Output the (X, Y) coordinate of the center of the cell containing the given text.  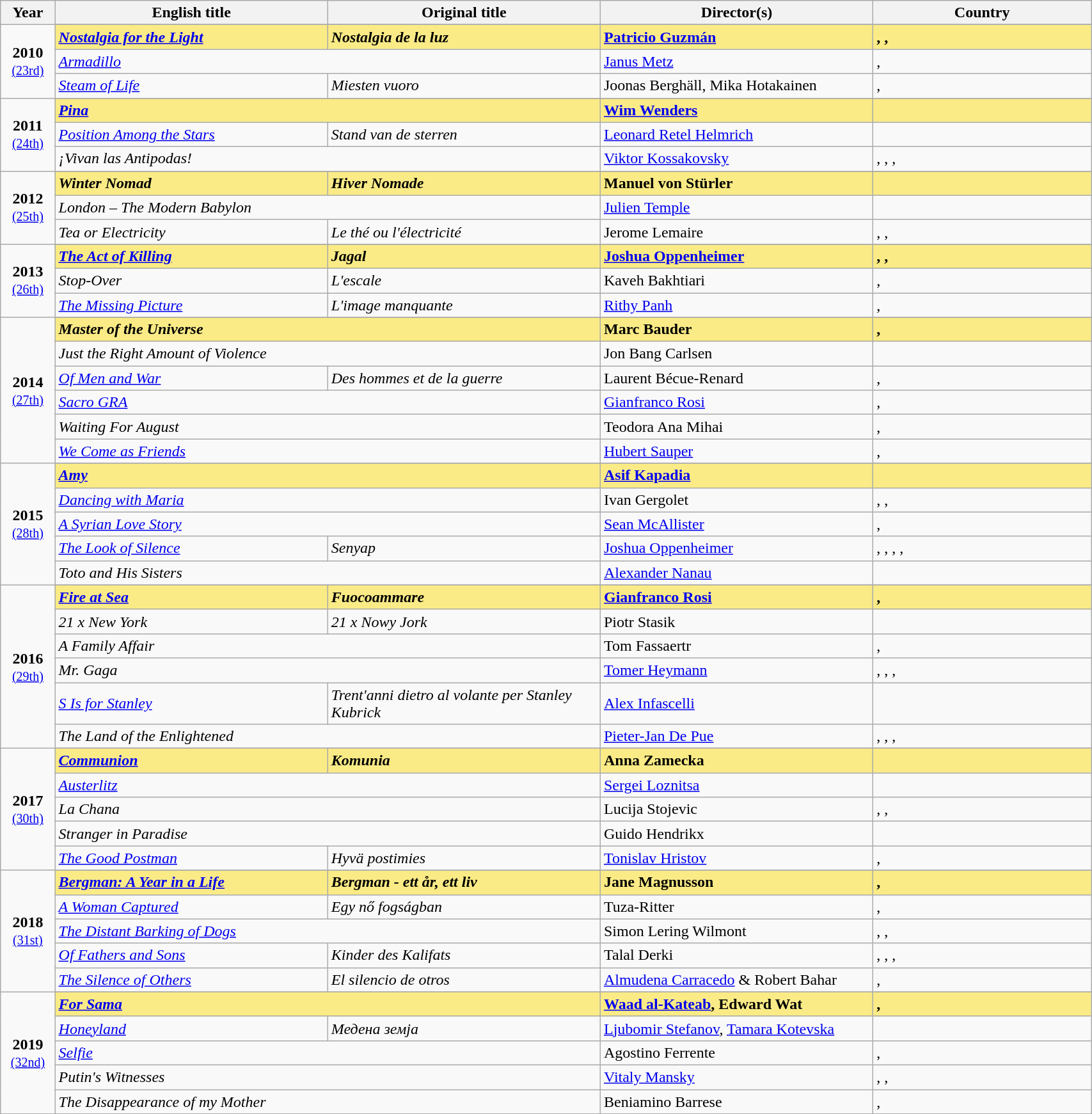
S Is for Stanley (191, 703)
Медена земја (464, 1028)
Vitaly Mansky (736, 1077)
2010(23rd) (28, 61)
Beniamino Barrese (736, 1101)
Dancing with Maria (328, 500)
Original title (464, 13)
Of Fathers and Sons (191, 955)
Fuocoammare (464, 597)
Communion (191, 761)
The Missing Picture (191, 305)
Mr. Gaga (328, 670)
Of Men and War (191, 378)
Almudena Carracedo & Robert Bahar (736, 980)
2014(27th) (28, 390)
Nostalgia de la luz (464, 37)
London – The Modern Babylon (328, 207)
Tuza-Ritter (736, 907)
2019(32nd) (28, 1053)
Selfie (328, 1053)
The Good Postman (191, 858)
Nostalgia for the Light (191, 37)
Manuel von Stürler (736, 183)
Kinder des Kalifats (464, 955)
Pina (328, 110)
Komunia (464, 761)
Rithy Panh (736, 305)
2017(30th) (28, 809)
Wim Wenders (736, 110)
2013(26th) (28, 280)
Trent'anni dietro al volante per Stanley Kubrick (464, 703)
Guido Hendrikx (736, 834)
Senyap (464, 548)
El silencio de otros (464, 980)
Julien Temple (736, 207)
Waiting For August (328, 427)
2018(31st) (28, 931)
Ivan Gergolet (736, 500)
English title (191, 13)
Anna Zamecka (736, 761)
2016(29th) (28, 667)
The Disappearance of my Mother (328, 1101)
The Distant Barking of Dogs (328, 931)
Piotr Stasik (736, 621)
2015(28th) (28, 524)
Putin's Witnesses (328, 1077)
Sacro GRA (328, 402)
Stop-Over (191, 280)
Position Among the Stars (191, 134)
For Sama (328, 1004)
¡Vivan las Antipodas! (328, 159)
2012(25th) (28, 207)
The Land of the Enlightened (328, 736)
Teodora Ana Mihai (736, 427)
Steam of Life (191, 86)
Country (983, 13)
Bergman - ett år, ett liv (464, 882)
Le thé ou l'électricité (464, 232)
The Act of Killing (191, 256)
21 x New York (191, 621)
A Woman Captured (191, 907)
Alexander Nanau (736, 573)
Year (28, 13)
Patricio Guzmán (736, 37)
Simon Lering Wilmont (736, 931)
We Come as Friends (328, 451)
Fire at Sea (191, 597)
Stand van de sterren (464, 134)
Just the Right Amount of Violence (328, 354)
Asif Kapadia (736, 475)
Honeyland (191, 1028)
Tea or Electricity (191, 232)
Kaveh Bakhtiari (736, 280)
Sean McAllister (736, 524)
A Family Affair (328, 646)
Hyvä postimies (464, 858)
Marc Bauder (736, 330)
Director(s) (736, 13)
Pieter-Jan De Pue (736, 736)
Agostino Ferrente (736, 1053)
Jon Bang Carlsen (736, 354)
La Chana (328, 809)
2011(24th) (28, 134)
Jane Magnusson (736, 882)
Hubert Sauper (736, 451)
A Syrian Love Story (328, 524)
21 x Nowy Jork (464, 621)
Ljubomir Stefanov, Tamara Kotevska (736, 1028)
Waad al-Kateab, Edward Wat (736, 1004)
Armadillo (328, 61)
Alex Infascelli (736, 703)
Laurent Bécue-Renard (736, 378)
The Look of Silence (191, 548)
Jerome Lemaire (736, 232)
Des hommes et de la guerre (464, 378)
The Silence of Others (191, 980)
Viktor Kossakovsky (736, 159)
Joonas Berghäll, Mika Hotakainen (736, 86)
Lucija Stojevic (736, 809)
Bergman: A Year in a Life (191, 882)
Toto and His Sisters (328, 573)
Tomer Heymann (736, 670)
Austerlitz (328, 785)
Stranger in Paradise (328, 834)
Egy nő fogságban (464, 907)
Hiver Nomade (464, 183)
L'image manquante (464, 305)
Leonard Retel Helmrich (736, 134)
Amy (328, 475)
Tom Fassaertr (736, 646)
Janus Metz (736, 61)
Tonislav Hristov (736, 858)
Winter Nomad (191, 183)
Miesten vuoro (464, 86)
Master of the Universe (328, 330)
L'escale (464, 280)
Talal Derki (736, 955)
Sergei Loznitsa (736, 785)
, , , , (983, 548)
Jagal (464, 256)
